Determine the (x, y) coordinate at the center of the cell enclosing the given text.  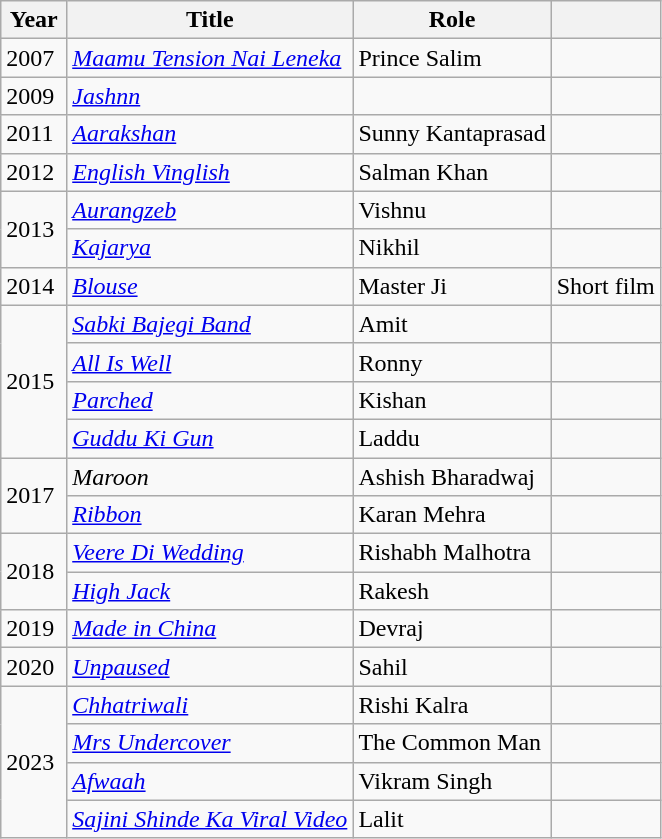
2012 (34, 172)
Kajarya (210, 248)
Sunny Kantaprasad (452, 134)
2014 (34, 286)
Vishnu (452, 210)
Devraj (452, 629)
Title (210, 20)
Veere Di Wedding (210, 553)
Short film (606, 286)
High Jack (210, 591)
Aurangzeb (210, 210)
English Vinglish (210, 172)
Guddu Ki Gun (210, 438)
2023 (34, 762)
Blouse (210, 286)
2011 (34, 134)
2007 (34, 58)
2017 (34, 496)
Laddu (452, 438)
Jashnn (210, 96)
Afwaah (210, 781)
Lalit (452, 819)
2015 (34, 381)
Kishan (452, 400)
Rishi Kalra (452, 705)
Salman Khan (452, 172)
Rishabh Malhotra (452, 553)
Ribbon (210, 515)
2009 (34, 96)
Nikhil (452, 248)
Parched (210, 400)
Made in China (210, 629)
Amit (452, 324)
Ronny (452, 362)
Prince Salim (452, 58)
Vikram Singh (452, 781)
2019 (34, 629)
Year (34, 20)
2013 (34, 229)
Chhatriwali (210, 705)
Karan Mehra (452, 515)
Master Ji (452, 286)
2018 (34, 572)
The Common Man (452, 743)
Ashish Bharadwaj (452, 477)
Sabki Bajegi Band (210, 324)
All Is Well (210, 362)
Sahil (452, 667)
Unpaused (210, 667)
Rakesh (452, 591)
Sajini Shinde Ka Viral Video (210, 819)
2020 (34, 667)
Maroon (210, 477)
Role (452, 20)
Aarakshan (210, 134)
Mrs Undercover (210, 743)
Maamu Tension Nai Leneka (210, 58)
